Determine the (X, Y) coordinate at the center of the cell enclosing the given text.  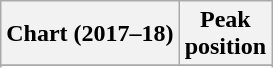
Peak position (225, 34)
Chart (2017–18) (90, 34)
